Detect which cell encompasses the target text, then output its (x, y) center coordinate. 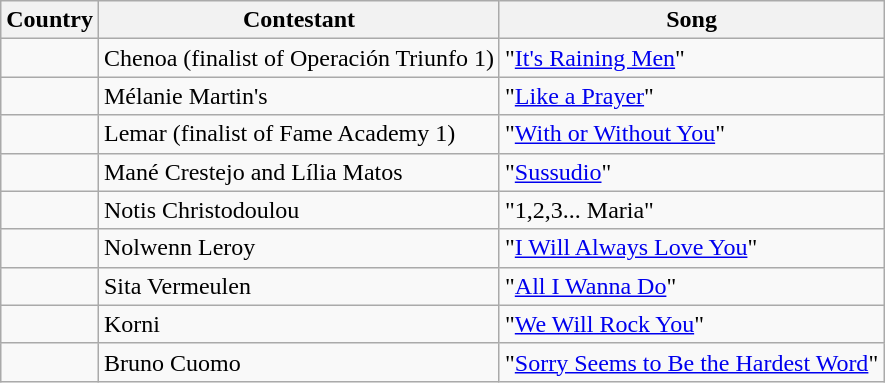
"Sussudio" (691, 172)
"1,2,3... Maria" (691, 210)
Notis Christodoulou (298, 210)
Sita Vermeulen (298, 286)
Chenoa (finalist of Operación Triunfo 1) (298, 58)
Nolwenn Leroy (298, 248)
Mané Crestejo and Lília Matos (298, 172)
Korni (298, 324)
"We Will Rock You" (691, 324)
Lemar (finalist of Fame Academy 1) (298, 134)
"With or Without You" (691, 134)
Bruno Cuomo (298, 362)
Song (691, 20)
"All I Wanna Do" (691, 286)
"Like a Prayer" (691, 96)
Mélanie Martin's (298, 96)
"I Will Always Love You" (691, 248)
"It's Raining Men" (691, 58)
"Sorry Seems to Be the Hardest Word" (691, 362)
Contestant (298, 20)
Country (50, 20)
